Search for the cell housing the specified text and yield its [X, Y] center coordinate. 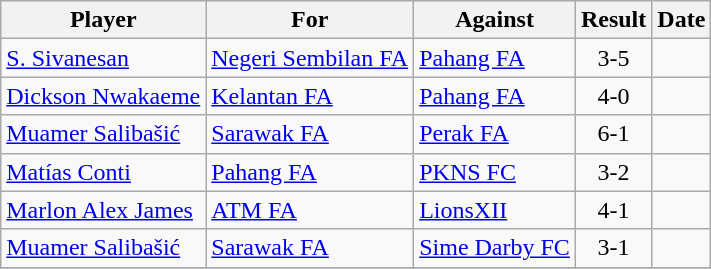
For [310, 20]
ATM FA [310, 210]
Dickson Nwakaeme [104, 96]
4-0 [613, 96]
3-2 [613, 172]
3-5 [613, 58]
Player [104, 20]
6-1 [613, 134]
Perak FA [495, 134]
Sime Darby FC [495, 248]
Kelantan FA [310, 96]
Marlon Alex James [104, 210]
PKNS FC [495, 172]
3-1 [613, 248]
Against [495, 20]
Date [682, 20]
4-1 [613, 210]
Matías Conti [104, 172]
Negeri Sembilan FA [310, 58]
LionsXII [495, 210]
S. Sivanesan [104, 58]
Result [613, 20]
